Locate the cell with the specified text and output its (X, Y) center coordinate. 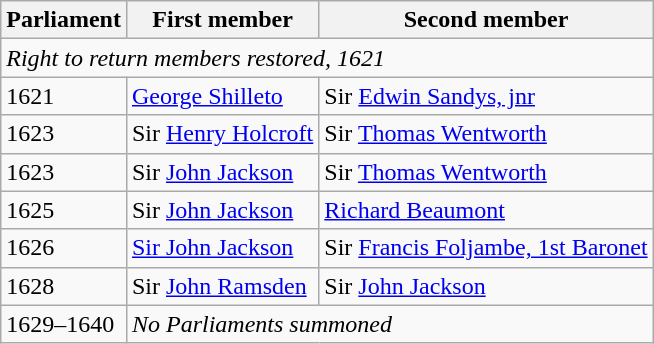
1621 (64, 96)
Right to return members restored, 1621 (327, 58)
1628 (64, 286)
Sir Francis Foljambe, 1st Baronet (486, 248)
Sir Henry Holcroft (222, 134)
George Shilleto (222, 96)
1629–1640 (64, 324)
No Parliaments summoned (390, 324)
First member (222, 20)
Parliament (64, 20)
Sir John Ramsden (222, 286)
1625 (64, 210)
Sir Edwin Sandys, jnr (486, 96)
Second member (486, 20)
1626 (64, 248)
Richard Beaumont (486, 210)
